Return [x, y] of the center of cell containing provided text 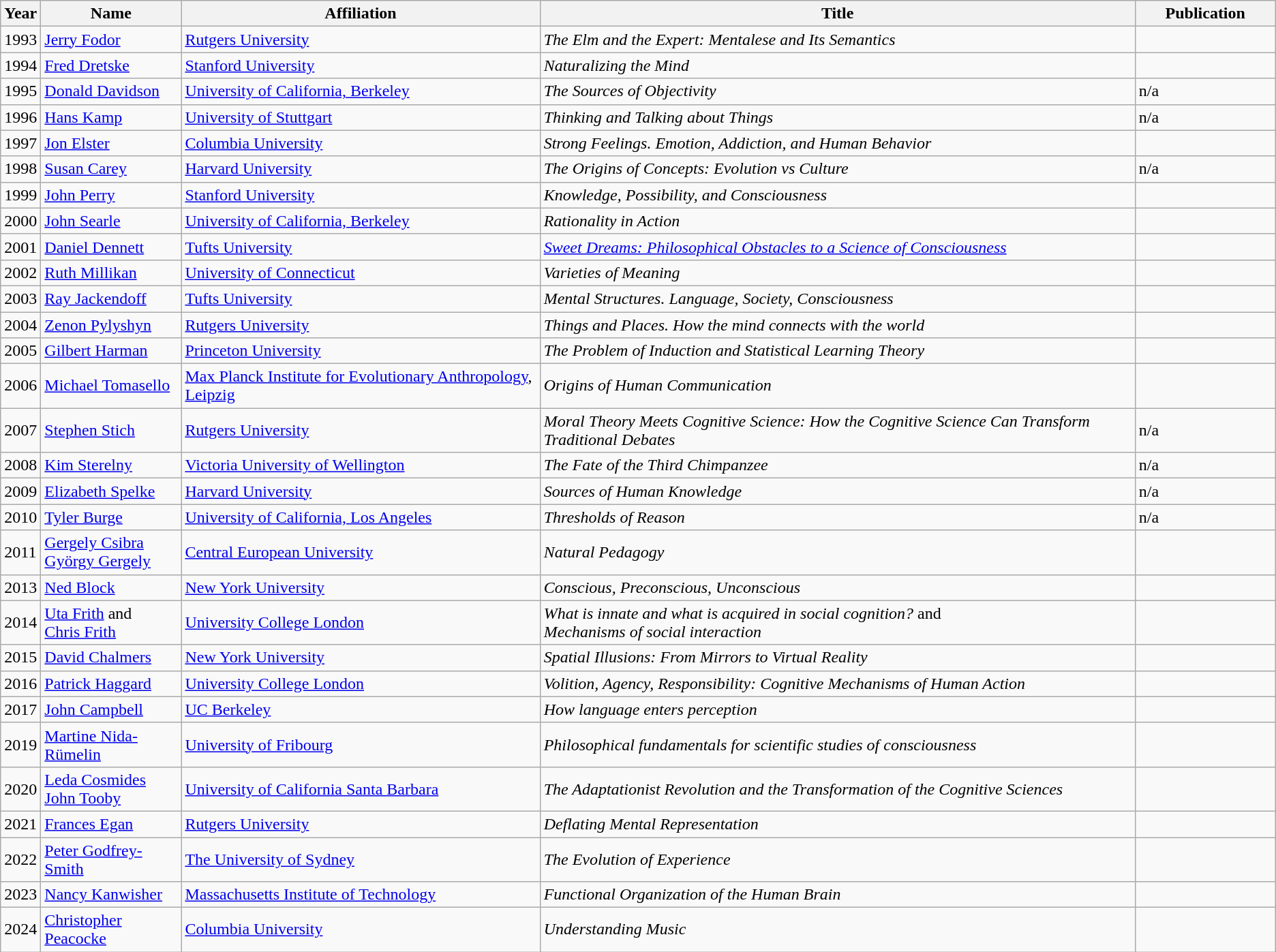
Ned Block [111, 587]
Ray Jackendoff [111, 298]
Moral Theory Meets Cognitive Science: How the Cognitive Science Can Transform Traditional Debates [837, 431]
The Problem of Induction and Statistical Learning Theory [837, 351]
2022 [20, 859]
Mental Structures. Language, Society, Consciousness [837, 298]
Spatial Illusions: From Mirrors to Virtual Reality [837, 658]
Patrick Haggard [111, 684]
The Origins of Concepts: Evolution vs Culture [837, 169]
UC Berkeley [361, 709]
University of Fribourg [361, 744]
The Fate of the Third Chimpanzee [837, 465]
1999 [20, 195]
Jon Elster [111, 143]
2017 [20, 709]
2014 [20, 623]
2005 [20, 351]
University of California Santa Barbara [361, 789]
Zenon Pylyshyn [111, 325]
Conscious, Preconscious, Unconscious [837, 587]
2024 [20, 930]
The Elm and the Expert: Mentalese and Its Semantics [837, 40]
Affiliation [361, 14]
Uta Frith and Chris Frith [111, 623]
2016 [20, 684]
Publication [1205, 14]
Philosophical fundamentals for scientific studies of consciousness [837, 744]
Max Planck Institute for Evolutionary Anthropology, Leipzig [361, 386]
Strong Feelings. Emotion, Addiction, and Human Behavior [837, 143]
Naturalizing the Mind [837, 65]
Title [837, 14]
2019 [20, 744]
2001 [20, 247]
2020 [20, 789]
1996 [20, 117]
1995 [20, 91]
The Evolution of Experience [837, 859]
The Adaptationist Revolution and the Transformation of the Cognitive Sciences [837, 789]
University of Stuttgart [361, 117]
Victoria University of Wellington [361, 465]
Peter Godfrey-Smith [111, 859]
2011 [20, 552]
Origins of Human Communication [837, 386]
Rationality in Action [837, 221]
Sweet Dreams: Philosophical Obstacles to a Science of Consciousness [837, 247]
Princeton University [361, 351]
Massachusetts Institute of Technology [361, 895]
2007 [20, 431]
Natural Pedagogy [837, 552]
Functional Organization of the Human Brain [837, 895]
Varieties of Meaning [837, 273]
Knowledge, Possibility, and Consciousness [837, 195]
Susan Carey [111, 169]
Jerry Fodor [111, 40]
1997 [20, 143]
Fred Dretske [111, 65]
David Chalmers [111, 658]
Martine Nida-Rümelin [111, 744]
Kim Sterelny [111, 465]
2002 [20, 273]
Volition, Agency, Responsibility: Cognitive Mechanisms of Human Action [837, 684]
Name [111, 14]
1994 [20, 65]
2009 [20, 491]
Gergely CsibraGyörgy Gergely [111, 552]
Gilbert Harman [111, 351]
Elizabeth Spelke [111, 491]
1998 [20, 169]
Things and Places. How the mind connects with the world [837, 325]
Thresholds of Reason [837, 517]
John Searle [111, 221]
Daniel Dennett [111, 247]
University of Connecticut [361, 273]
Stephen Stich [111, 431]
2015 [20, 658]
2000 [20, 221]
Sources of Human Knowledge [837, 491]
Frances Egan [111, 824]
The University of Sydney [361, 859]
Tyler Burge [111, 517]
2013 [20, 587]
2010 [20, 517]
2006 [20, 386]
Christopher Peacocke [111, 930]
University of California, Los Angeles [361, 517]
John Perry [111, 195]
The Sources of Objectivity [837, 91]
Year [20, 14]
Donald Davidson [111, 91]
Leda CosmidesJohn Tooby [111, 789]
Thinking and Talking about Things [837, 117]
2021 [20, 824]
2003 [20, 298]
Hans Kamp [111, 117]
1993 [20, 40]
Central European University [361, 552]
Deflating Mental Representation [837, 824]
Ruth Millikan [111, 273]
John Campbell [111, 709]
How language enters perception [837, 709]
2023 [20, 895]
Understanding Music [837, 930]
2004 [20, 325]
Nancy Kanwisher [111, 895]
What is innate and what is acquired in social cognition? and Mechanisms of social interaction [837, 623]
Michael Tomasello [111, 386]
2008 [20, 465]
